Scan for the cell matching the given text and deliver its [X, Y] coordinate at center. 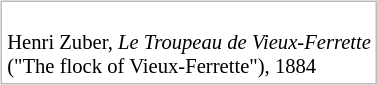
Henri Zuber, Le Troupeau de Vieux-Ferrette ("The flock of Vieux-Ferrette"), 1884 [190, 44]
